Output the (X, Y) coordinate of the center of the cell containing the given text.  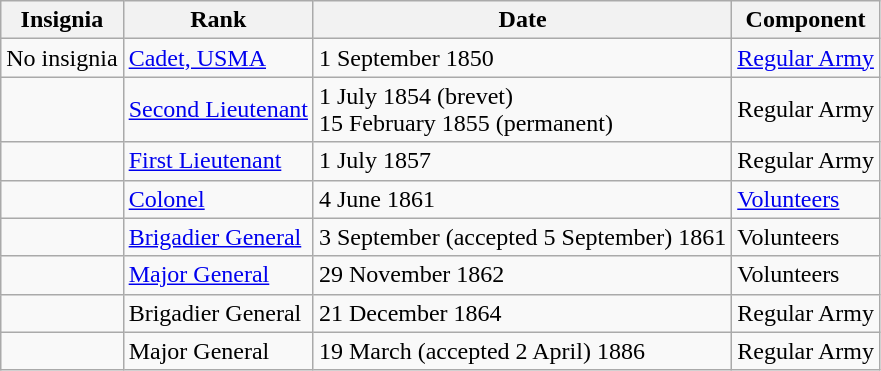
Date (522, 20)
21 December 1864 (522, 313)
3 September (accepted 5 September) 1861 (522, 237)
No insignia (62, 58)
1 July 1854 (brevet)15 February 1855 (permanent) (522, 110)
29 November 1862 (522, 275)
19 March (accepted 2 April) 1886 (522, 351)
Cadet, USMA (218, 58)
First Lieutenant (218, 161)
1 July 1857 (522, 161)
4 June 1861 (522, 199)
Second Lieutenant (218, 110)
Component (806, 20)
Rank (218, 20)
Colonel (218, 199)
1 September 1850 (522, 58)
Insignia (62, 20)
